Capture the cell that displays the provided text and extract its [X, Y] central coordinate. 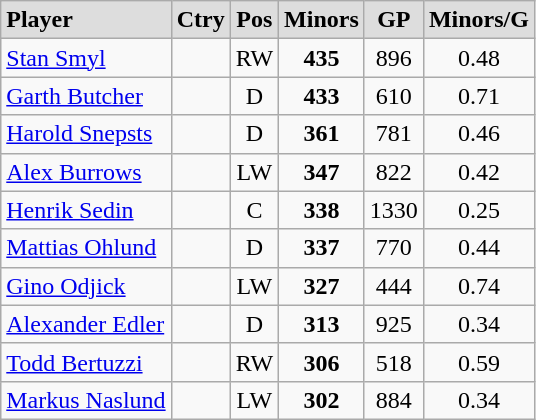
0.74 [478, 286]
Player [86, 20]
0.71 [478, 96]
Henrik Sedin [86, 210]
925 [394, 324]
306 [322, 362]
C [254, 210]
347 [322, 172]
338 [322, 210]
337 [322, 248]
0.42 [478, 172]
Gino Odjick [86, 286]
822 [394, 172]
GP [394, 20]
0.25 [478, 210]
Alex Burrows [86, 172]
518 [394, 362]
Markus Naslund [86, 400]
Alexander Edler [86, 324]
0.46 [478, 134]
327 [322, 286]
Stan Smyl [86, 58]
781 [394, 134]
Harold Snepsts [86, 134]
Todd Bertuzzi [86, 362]
Ctry [200, 20]
313 [322, 324]
0.48 [478, 58]
0.59 [478, 362]
884 [394, 400]
770 [394, 248]
Mattias Ohlund [86, 248]
Pos [254, 20]
302 [322, 400]
Minors/G [478, 20]
Garth Butcher [86, 96]
610 [394, 96]
435 [322, 58]
444 [394, 286]
1330 [394, 210]
896 [394, 58]
0.44 [478, 248]
433 [322, 96]
Minors [322, 20]
361 [322, 134]
